Scan for the cell matching the given text and deliver its [X, Y] coordinate at center. 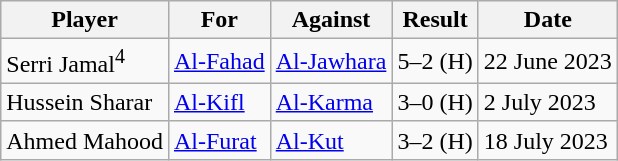
Al-Jawhara [331, 62]
3–2 (H) [435, 140]
Ahmed Mahood [85, 140]
22 June 2023 [548, 62]
2 July 2023 [548, 102]
Against [331, 20]
Serri Jamal4 [85, 62]
Al-Karma [331, 102]
5–2 (H) [435, 62]
18 July 2023 [548, 140]
Al-Fahad [219, 62]
Date [548, 20]
Player [85, 20]
Hussein Sharar [85, 102]
Al-Kut [331, 140]
Al-Kifl [219, 102]
Al-Furat [219, 140]
Result [435, 20]
For [219, 20]
3–0 (H) [435, 102]
